Return (X, Y) of the center of cell containing provided text 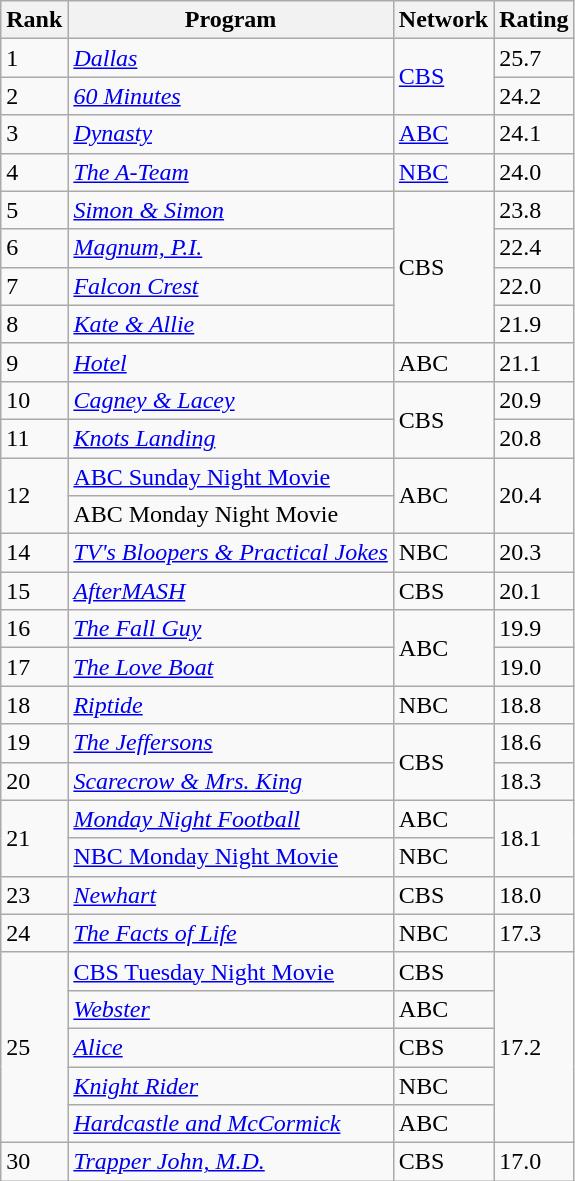
16 (34, 629)
Dynasty (230, 134)
The A-Team (230, 172)
Alice (230, 1047)
4 (34, 172)
60 Minutes (230, 96)
Falcon Crest (230, 286)
Dallas (230, 58)
21 (34, 838)
Newhart (230, 895)
Program (230, 20)
20.8 (534, 438)
24.2 (534, 96)
20.3 (534, 553)
17.2 (534, 1047)
NBC Monday Night Movie (230, 857)
19.0 (534, 667)
Simon & Simon (230, 210)
20.1 (534, 591)
Hotel (230, 362)
18.0 (534, 895)
Monday Night Football (230, 819)
The Facts of Life (230, 933)
Riptide (230, 705)
18.3 (534, 781)
Scarecrow & Mrs. King (230, 781)
5 (34, 210)
The Fall Guy (230, 629)
10 (34, 400)
25.7 (534, 58)
21.9 (534, 324)
Rating (534, 20)
3 (34, 134)
12 (34, 496)
Kate & Allie (230, 324)
Trapper John, M.D. (230, 1162)
Magnum, P.I. (230, 248)
ABC Monday Night Movie (230, 515)
Webster (230, 1009)
14 (34, 553)
24.1 (534, 134)
18.8 (534, 705)
20.9 (534, 400)
24.0 (534, 172)
AfterMASH (230, 591)
18 (34, 705)
22.0 (534, 286)
Rank (34, 20)
20 (34, 781)
Knight Rider (230, 1085)
23.8 (534, 210)
Network (443, 20)
18.6 (534, 743)
19 (34, 743)
8 (34, 324)
The Jeffersons (230, 743)
19.9 (534, 629)
9 (34, 362)
17.3 (534, 933)
11 (34, 438)
15 (34, 591)
23 (34, 895)
22.4 (534, 248)
Cagney & Lacey (230, 400)
24 (34, 933)
2 (34, 96)
17 (34, 667)
The Love Boat (230, 667)
1 (34, 58)
20.4 (534, 496)
7 (34, 286)
30 (34, 1162)
6 (34, 248)
25 (34, 1047)
Knots Landing (230, 438)
21.1 (534, 362)
18.1 (534, 838)
17.0 (534, 1162)
ABC Sunday Night Movie (230, 477)
Hardcastle and McCormick (230, 1124)
CBS Tuesday Night Movie (230, 971)
TV's Bloopers & Practical Jokes (230, 553)
